Return [X, Y] of the center of cell containing provided text 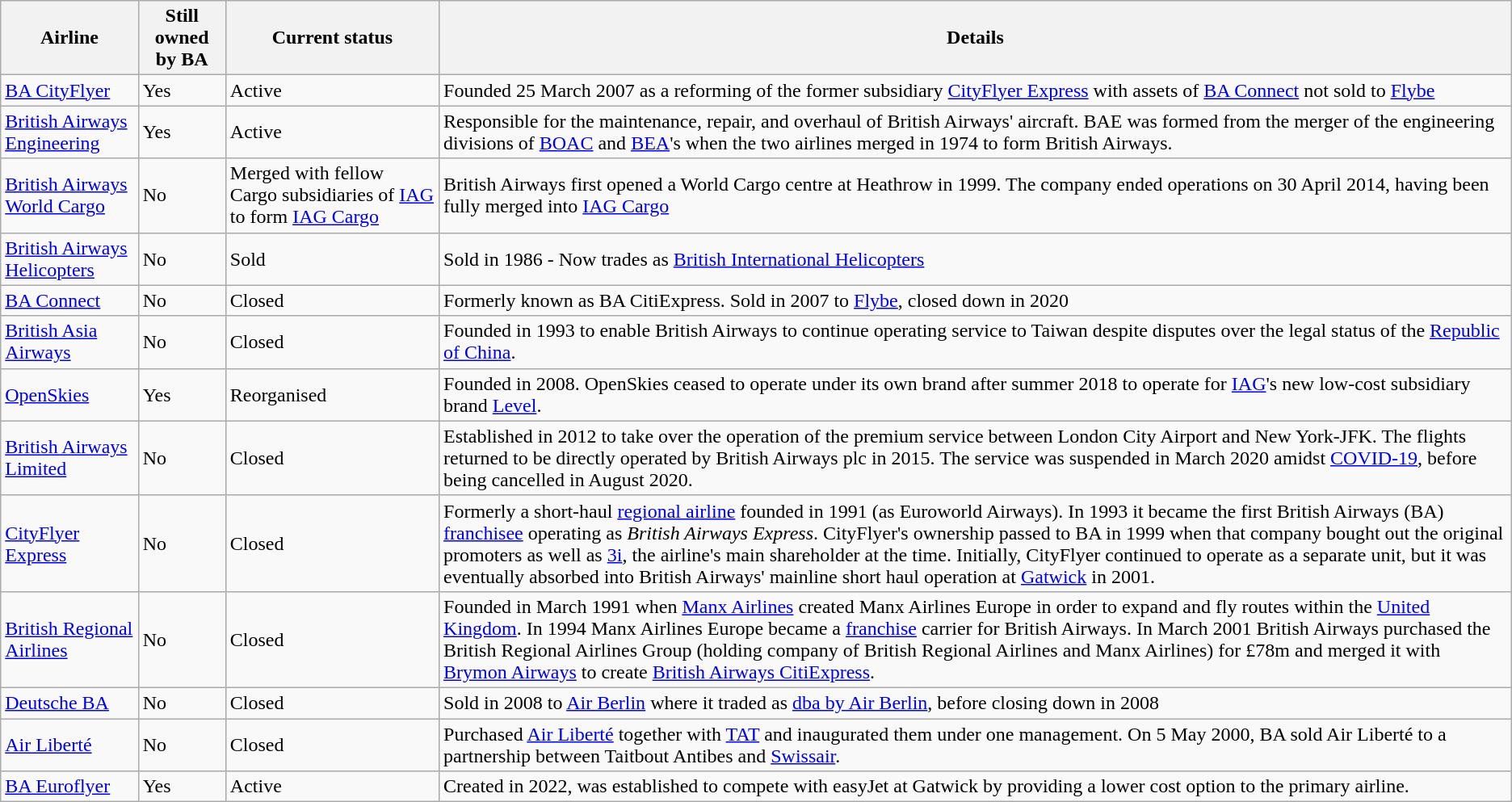
British Airways Helicopters [69, 258]
Founded 25 March 2007 as a reforming of the former subsidiary CityFlyer Express with assets of BA Connect not sold to Flybe [976, 90]
Reorganised [332, 394]
British Regional Airlines [69, 640]
BA Connect [69, 300]
Merged with fellow Cargo subsidiaries of IAG to form IAG Cargo [332, 195]
Sold in 2008 to Air Berlin where it traded as dba by Air Berlin, before closing down in 2008 [976, 703]
British Airways Limited [69, 458]
British Airways Engineering [69, 132]
Founded in 1993 to enable British Airways to continue operating service to Taiwan despite disputes over the legal status of the Republic of China. [976, 342]
BA CityFlyer [69, 90]
Air Liberté [69, 745]
British Airways World Cargo [69, 195]
British Asia Airways [69, 342]
Current status [332, 38]
Sold in 1986 - Now trades as British International Helicopters [976, 258]
OpenSkies [69, 394]
Created in 2022, was established to compete with easyJet at Gatwick by providing a lower cost option to the primary airline. [976, 787]
Formerly known as BA CitiExpress. Sold in 2007 to Flybe, closed down in 2020 [976, 300]
CityFlyer Express [69, 543]
Details [976, 38]
BA Euroflyer [69, 787]
Still owned by BA [182, 38]
Deutsche BA [69, 703]
Founded in 2008. OpenSkies ceased to operate under its own brand after summer 2018 to operate for IAG's new low-cost subsidiary brand Level. [976, 394]
Sold [332, 258]
Airline [69, 38]
